Scan for the cell matching the given text and deliver its [x, y] coordinate at center. 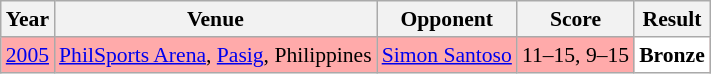
PhilSports Arena, Pasig, Philippines [216, 55]
Year [28, 19]
Venue [216, 19]
Simon Santoso [447, 55]
2005 [28, 55]
Score [576, 19]
11–15, 9–15 [576, 55]
Result [672, 19]
Bronze [672, 55]
Opponent [447, 19]
